Output the [X, Y] coordinate of the center of the cell containing the given text.  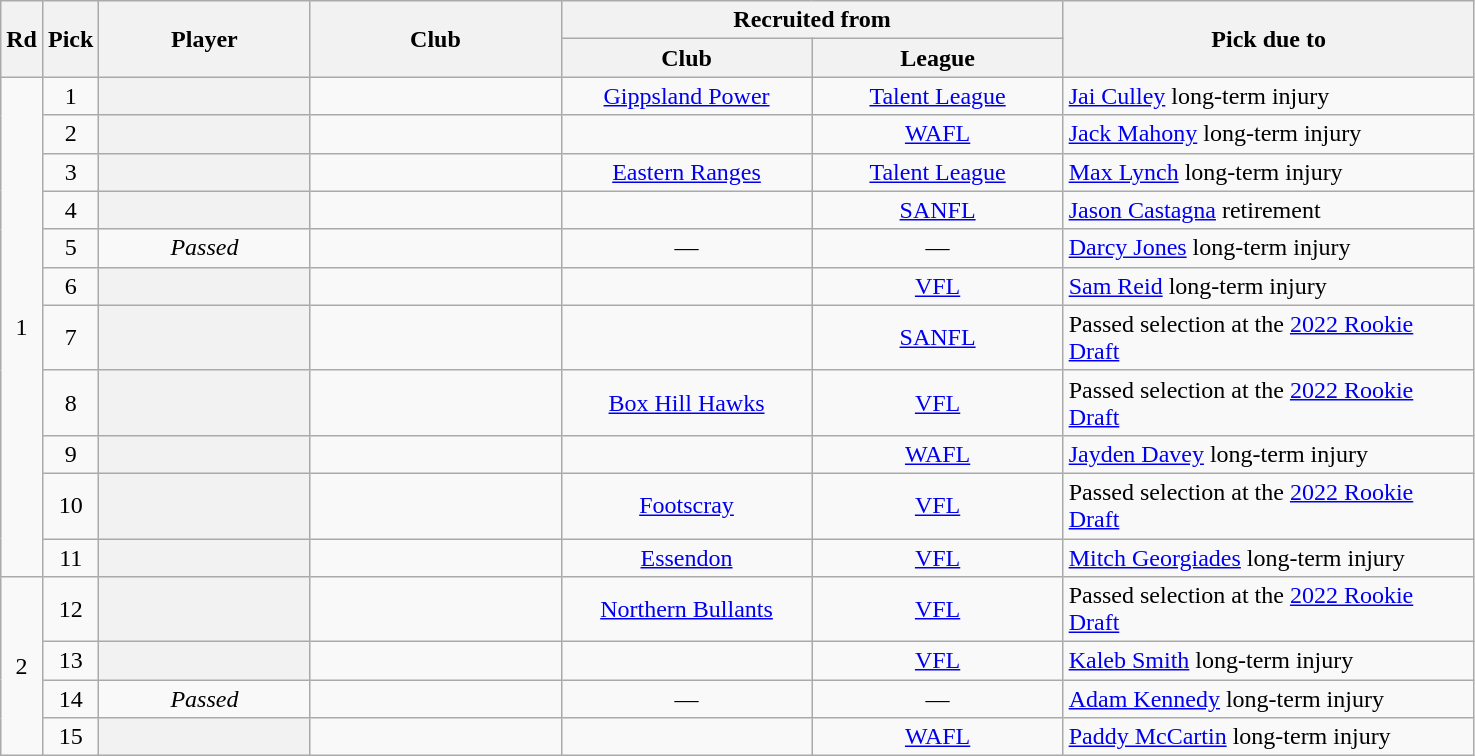
3 [70, 172]
Jai Culley long-term injury [1268, 96]
Footscray [686, 506]
Adam Kennedy long-term injury [1268, 699]
15 [70, 737]
Player [204, 39]
Pick [70, 39]
4 [70, 210]
Pick due to [1268, 39]
Max Lynch long-term injury [1268, 172]
5 [70, 248]
Northern Bullants [686, 610]
Mitch Georgiades long-term injury [1268, 557]
Kaleb Smith long-term injury [1268, 661]
Darcy Jones long-term injury [1268, 248]
Box Hill Hawks [686, 402]
Jason Castagna retirement [1268, 210]
11 [70, 557]
Rd [22, 39]
8 [70, 402]
Eastern Ranges [686, 172]
7 [70, 338]
Jayden Davey long-term injury [1268, 454]
Sam Reid long-term injury [1268, 286]
6 [70, 286]
Paddy McCartin long-term injury [1268, 737]
14 [70, 699]
Essendon [686, 557]
9 [70, 454]
Jack Mahony long-term injury [1268, 134]
Gippsland Power [686, 96]
League [938, 58]
12 [70, 610]
10 [70, 506]
Recruited from [812, 20]
13 [70, 661]
